Return the (x, y) coordinate for the center point of the cell that contains the specified text.  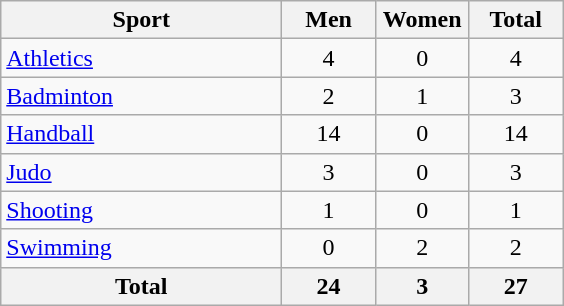
Men (329, 20)
24 (329, 286)
Athletics (142, 58)
Badminton (142, 96)
27 (516, 286)
Handball (142, 134)
Shooting (142, 210)
Swimming (142, 248)
Judo (142, 172)
Sport (142, 20)
Women (422, 20)
